Find where the given text appears and provide that cell's center as [X, Y] coordinate. 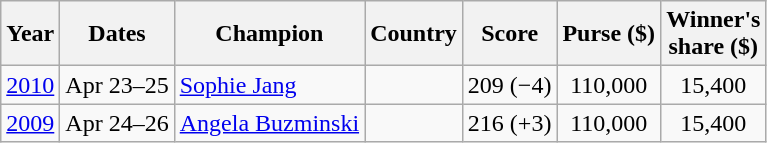
216 (+3) [510, 123]
Dates [117, 34]
Champion [269, 34]
209 (−4) [510, 85]
Sophie Jang [269, 85]
2009 [30, 123]
Purse ($) [609, 34]
Year [30, 34]
Apr 23–25 [117, 85]
Apr 24–26 [117, 123]
Country [414, 34]
Score [510, 34]
Winner'sshare ($) [714, 34]
Angela Buzminski [269, 123]
2010 [30, 85]
